Return (X, Y) of the center of cell containing provided text 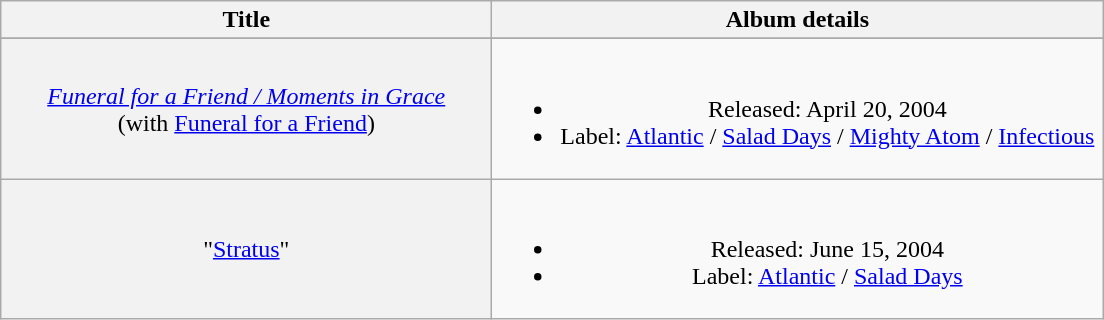
Album details (798, 20)
Released: June 15, 2004Label: Atlantic / Salad Days (798, 249)
Funeral for a Friend / Moments in Grace(with Funeral for a Friend) (246, 109)
Released: April 20, 2004Label: Atlantic / Salad Days / Mighty Atom / Infectious (798, 109)
Title (246, 20)
"Stratus" (246, 249)
